Return the (X, Y) coordinate for the center point of the cell that contains the specified text.  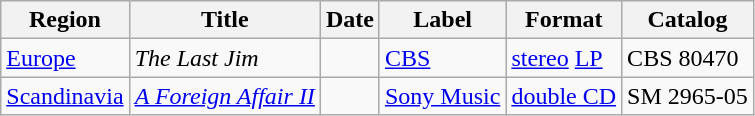
CBS (442, 58)
Label (442, 20)
Sony Music (442, 96)
Catalog (688, 20)
double CD (564, 96)
CBS 80470 (688, 58)
Date (350, 20)
Scandinavia (65, 96)
A Foreign Affair II (224, 96)
SM 2965-05 (688, 96)
stereo LP (564, 58)
Europe (65, 58)
The Last Jim (224, 58)
Format (564, 20)
Region (65, 20)
Title (224, 20)
